Return the [X, Y] coordinate for the center point of the cell that contains the specified text.  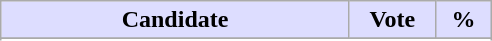
Vote [392, 20]
% [463, 20]
Candidate [176, 20]
